For the text-containing cell, return its midpoint in [x, y] coordinate format. 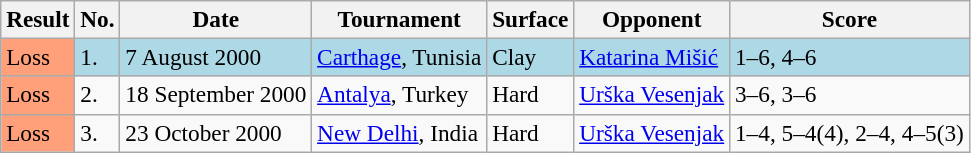
3–6, 3–6 [850, 95]
New Delhi, India [400, 133]
No. [98, 19]
Surface [530, 19]
1–4, 5–4(4), 2–4, 4–5(3) [850, 133]
3. [98, 133]
Opponent [652, 19]
Katarina Mišić [652, 57]
2. [98, 95]
Antalya, Turkey [400, 95]
1–6, 4–6 [850, 57]
Tournament [400, 19]
Date [216, 19]
23 October 2000 [216, 133]
Clay [530, 57]
Result [38, 19]
7 August 2000 [216, 57]
1. [98, 57]
Score [850, 19]
18 September 2000 [216, 95]
Carthage, Tunisia [400, 57]
